Detect which cell encompasses the target text, then output its (X, Y) center coordinate. 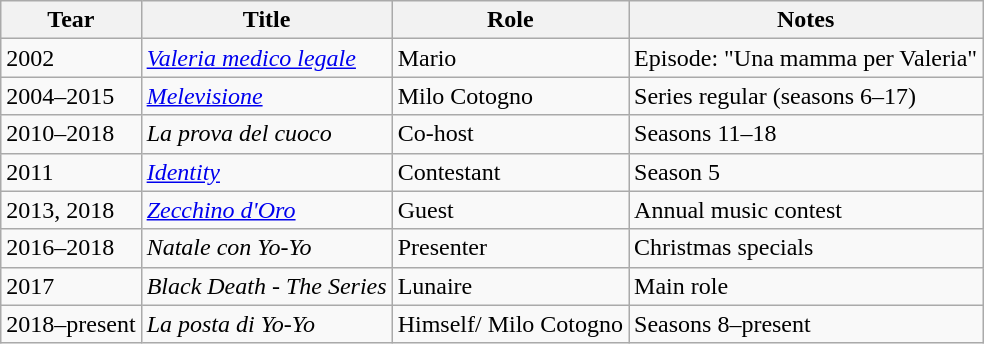
Black Death - The Series (266, 286)
Annual music contest (806, 210)
Tear (71, 20)
Valeria medico legale (266, 58)
Milo Cotogno (510, 96)
2018–present (71, 324)
Guest (510, 210)
Title (266, 20)
Main role (806, 286)
Mario (510, 58)
Natale con Yo-Yo (266, 248)
Himself/ Milo Cotogno (510, 324)
2002 (71, 58)
Lunaire (510, 286)
2004–2015 (71, 96)
Season 5 (806, 172)
2010–2018 (71, 134)
Presenter (510, 248)
Melevisione (266, 96)
Christmas specials (806, 248)
La posta di Yo-Yo (266, 324)
Zecchino d'Oro (266, 210)
2013, 2018 (71, 210)
Co-host (510, 134)
Episode: "Una mamma per Valeria" (806, 58)
Series regular (seasons 6–17) (806, 96)
2016–2018 (71, 248)
Notes (806, 20)
Identity (266, 172)
2011 (71, 172)
Contestant (510, 172)
La prova del cuoco (266, 134)
Seasons 11–18 (806, 134)
Role (510, 20)
2017 (71, 286)
Seasons 8–present (806, 324)
